Search for the cell housing the specified text and yield its (x, y) center coordinate. 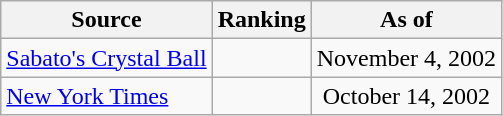
Sabato's Crystal Ball (106, 58)
October 14, 2002 (406, 96)
Source (106, 20)
As of (406, 20)
November 4, 2002 (406, 58)
Ranking (262, 20)
New York Times (106, 96)
